Scan for the cell matching the given text and deliver its [x, y] coordinate at center. 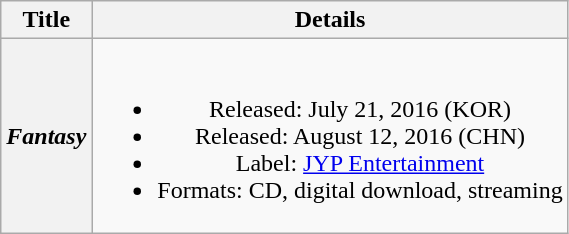
Details [330, 20]
Title [46, 20]
Released: July 21, 2016 (KOR)Released: August 12, 2016 (CHN)Label: JYP EntertainmentFormats: CD, digital download, streaming [330, 136]
Fantasy [46, 136]
